Capture the cell that displays the provided text and extract its (x, y) central coordinate. 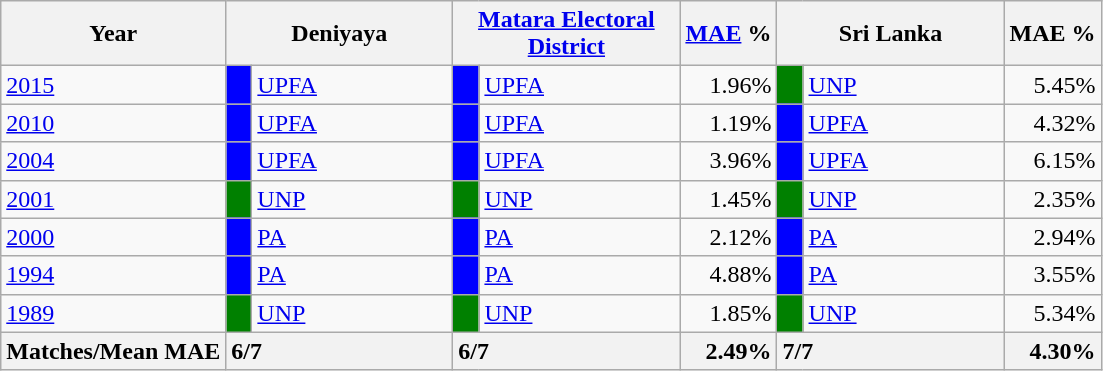
Deniyaya (340, 34)
2001 (114, 199)
1.85% (728, 313)
1.19% (728, 123)
6.15% (1052, 161)
2.35% (1052, 199)
Year (114, 34)
2004 (114, 161)
4.88% (728, 275)
5.45% (1052, 85)
4.30% (1052, 351)
2.94% (1052, 237)
3.96% (728, 161)
1.96% (728, 85)
5.34% (1052, 313)
2015 (114, 85)
3.55% (1052, 275)
7/7 (890, 351)
1989 (114, 313)
2.49% (728, 351)
Sri Lanka (890, 34)
Matches/Mean MAE (114, 351)
2010 (114, 123)
4.32% (1052, 123)
1.45% (728, 199)
2000 (114, 237)
Matara Electoral District (566, 34)
2.12% (728, 237)
1994 (114, 275)
